From the cell containing the given text, extract its center point as [x, y] coordinate. 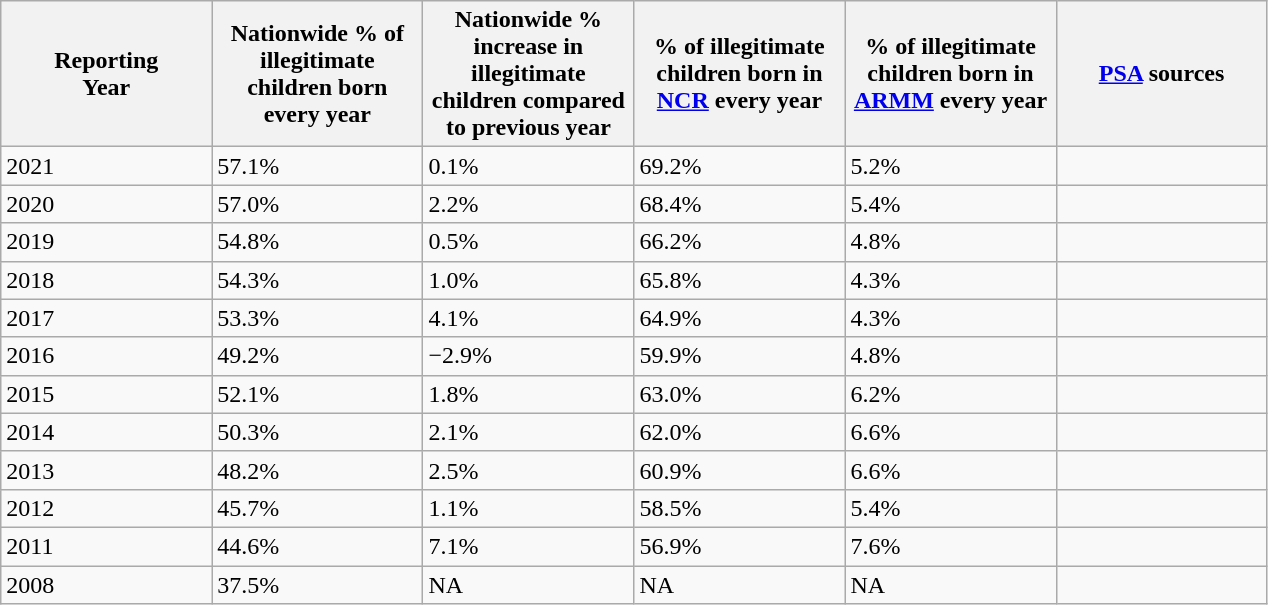
45.7% [318, 508]
37.5% [318, 585]
2019 [106, 242]
7.1% [528, 546]
49.2% [318, 356]
2020 [106, 204]
1.1% [528, 508]
57.1% [318, 166]
65.8% [740, 280]
Nationwide % increase in illegitimate children compared to previous year [528, 74]
6.2% [950, 394]
2015 [106, 394]
54.8% [318, 242]
7.6% [950, 546]
50.3% [318, 432]
Reporting Year [106, 74]
% of illegitimate children born in ARMM every year [950, 74]
0.5% [528, 242]
2008 [106, 585]
53.3% [318, 318]
0.1% [528, 166]
2.1% [528, 432]
62.0% [740, 432]
59.9% [740, 356]
2018 [106, 280]
2011 [106, 546]
PSA sources [1162, 74]
2.2% [528, 204]
63.0% [740, 394]
5.2% [950, 166]
2017 [106, 318]
56.9% [740, 546]
66.2% [740, 242]
2016 [106, 356]
−2.9% [528, 356]
1.0% [528, 280]
1.8% [528, 394]
54.3% [318, 280]
Nationwide % of illegitimate children born every year [318, 74]
64.9% [740, 318]
2012 [106, 508]
% of illegitimate children born in NCR every year [740, 74]
52.1% [318, 394]
58.5% [740, 508]
57.0% [318, 204]
60.9% [740, 470]
2013 [106, 470]
69.2% [740, 166]
68.4% [740, 204]
48.2% [318, 470]
2014 [106, 432]
44.6% [318, 546]
4.1% [528, 318]
2.5% [528, 470]
2021 [106, 166]
